Output the [x, y] coordinate of the center of the cell containing the given text.  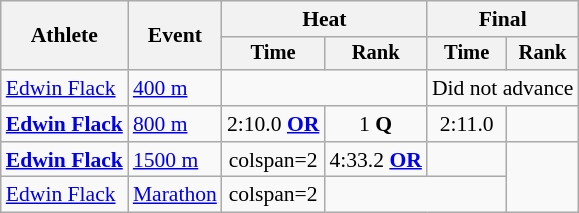
1 Q [375, 124]
Marathon [175, 195]
Did not advance [503, 88]
Heat [324, 19]
800 m [175, 124]
Event [175, 36]
400 m [175, 88]
Athlete [64, 36]
4:33.2 OR [375, 160]
Final [503, 19]
2:11.0 [467, 124]
2:10.0 OR [273, 124]
1500 m [175, 160]
